Output the [x, y] coordinate of the center of the cell containing the given text.  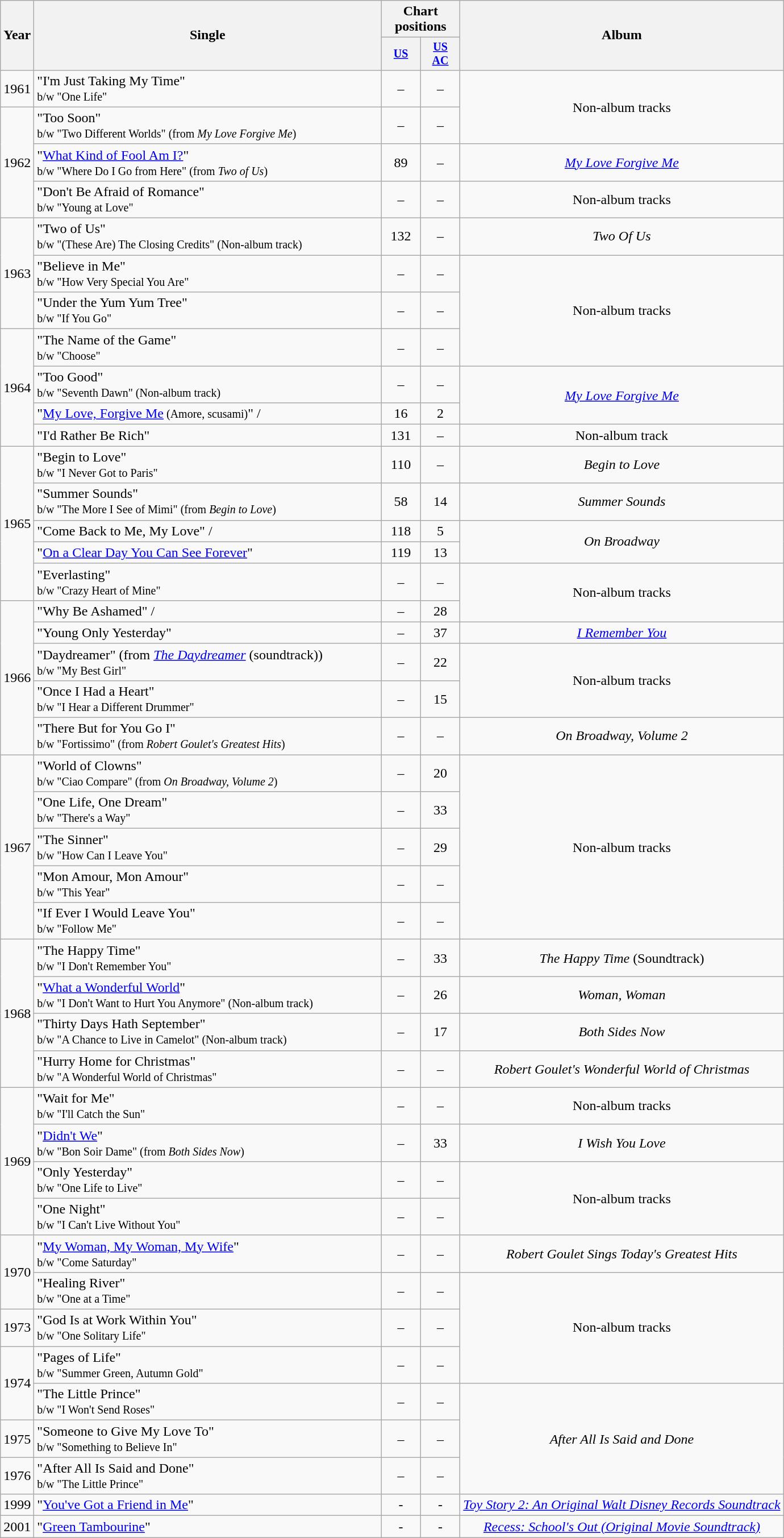
15 [440, 699]
Summer Sounds [622, 501]
Toy Story 2: An Original Walt Disney Records Soundtrack [622, 1505]
"The Name of the Game"b/w "Choose" [208, 348]
58 [401, 501]
US [401, 53]
110 [401, 465]
"Healing River"b/w "One at a Time" [208, 1290]
I Remember You [622, 633]
Year [17, 35]
1975 [17, 1439]
1963 [17, 274]
13 [440, 552]
Robert Goulet's Wonderful World of Christmas [622, 1069]
The Happy Time (Soundtrack) [622, 958]
1966 [17, 677]
"Hurry Home for Christmas"b/w "A Wonderful World of Christmas" [208, 1069]
"Thirty Days Hath September"b/w "A Chance to Live in Camelot" (Non-album track) [208, 1032]
1970 [17, 1272]
"Two of Us"b/w "(These Are) The Closing Credits" (Non-album track) [208, 236]
37 [440, 633]
"Too Soon"b/w "Two Different Worlds" (from My Love Forgive Me) [208, 125]
"Only Yesterday"b/w "One Life to Live" [208, 1180]
"Young Only Yesterday" [208, 633]
1962 [17, 163]
1968 [17, 1013]
2 [440, 414]
"The Little Prince"b/w "I Won't Send Roses" [208, 1402]
119 [401, 552]
17 [440, 1032]
26 [440, 995]
"I'd Rather Be Rich" [208, 435]
1976 [17, 1475]
"Begin to Love"b/w "I Never Got to Paris" [208, 465]
Album [622, 35]
"Once I Had a Heart"b/w "I Hear a Different Drummer" [208, 699]
"One Night"b/w "I Can't Live Without You" [208, 1216]
"I'm Just Taking My Time"b/w "One Life" [208, 89]
1969 [17, 1161]
118 [401, 531]
1999 [17, 1505]
"Summer Sounds"b/w "The More I See of Mimi" (from Begin to Love) [208, 501]
1973 [17, 1328]
"My Love, Forgive Me (Amore, scusami)" / [208, 414]
"God Is at Work Within You"b/w "One Solitary Life" [208, 1328]
"On a Clear Day You Can See Forever" [208, 552]
2001 [17, 1527]
Non-album track [622, 435]
"Someone to Give My Love To"b/w "Something to Believe In" [208, 1439]
"What Kind of Fool Am I?"b/w "Where Do I Go from Here" (from Two of Us) [208, 163]
Chart positions [420, 19]
"One Life, One Dream"b/w "There's a Way" [208, 810]
"There But for You Go I"b/w "Fortissimo" (from Robert Goulet's Greatest Hits) [208, 737]
5 [440, 531]
After All Is Said and Done [622, 1439]
Single [208, 35]
"If Ever I Would Leave You"b/w "Follow Me" [208, 921]
"Mon Amour, Mon Amour"b/w "This Year" [208, 884]
28 [440, 611]
"Come Back to Me, My Love" / [208, 531]
I Wish You Love [622, 1142]
Recess: School's Out (Original Movie Soundtrack) [622, 1527]
"Believe in Me"b/w "How Very Special You Are" [208, 274]
"Under the Yum Yum Tree"b/w "If You Go" [208, 310]
"The Sinner"b/w "How Can I Leave You" [208, 847]
"World of Clowns"b/w "Ciao Compare" (from On Broadway, Volume 2) [208, 773]
29 [440, 847]
"After All Is Said and Done"b/w "The Little Prince" [208, 1475]
Robert Goulet Sings Today's Greatest Hits [622, 1254]
1965 [17, 523]
"My Woman, My Woman, My Wife"b/w "Come Saturday" [208, 1254]
"Pages of Life"b/w "Summer Green, Autumn Gold" [208, 1365]
14 [440, 501]
"What a Wonderful World"b/w "I Don't Want to Hurt You Anymore" (Non-album track) [208, 995]
89 [401, 163]
132 [401, 236]
"Why Be Ashamed" / [208, 611]
Begin to Love [622, 465]
Two Of Us [622, 236]
22 [440, 662]
"Too Good"b/w "Seventh Dawn" (Non-album track) [208, 384]
USAC [440, 53]
1961 [17, 89]
1967 [17, 847]
"Everlasting"b/w "Crazy Heart of Mine" [208, 582]
"Don't Be Afraid of Romance"b/w "Young at Love" [208, 199]
"The Happy Time"b/w "I Don't Remember You" [208, 958]
"You've Got a Friend in Me" [208, 1505]
"Daydreamer" (from The Daydreamer (soundtrack))b/w "My Best Girl" [208, 662]
"Green Tambourine" [208, 1527]
16 [401, 414]
"Wait for Me"b/w "I'll Catch the Sun" [208, 1106]
1974 [17, 1383]
On Broadway, Volume 2 [622, 737]
Both Sides Now [622, 1032]
On Broadway [622, 542]
"Didn't We"b/w "Bon Soir Dame" (from Both Sides Now) [208, 1142]
1964 [17, 388]
20 [440, 773]
131 [401, 435]
Woman, Woman [622, 995]
